Detect which cell encompasses the target text, then output its [x, y] center coordinate. 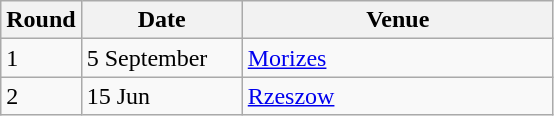
Round [41, 20]
Venue [398, 20]
2 [41, 96]
Date [162, 20]
Morizes [398, 58]
5 September [162, 58]
Rzeszow [398, 96]
1 [41, 58]
15 Jun [162, 96]
